Detect which cell encompasses the target text, then output its [X, Y] center coordinate. 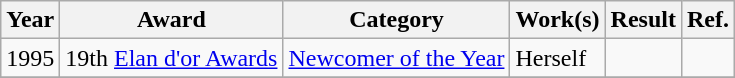
Result [643, 20]
1995 [30, 58]
Work(s) [558, 20]
Ref. [708, 20]
Newcomer of the Year [396, 58]
Category [396, 20]
19th Elan d'or Awards [172, 58]
Herself [558, 58]
Year [30, 20]
Award [172, 20]
